Scan for the cell matching the given text and deliver its [x, y] coordinate at center. 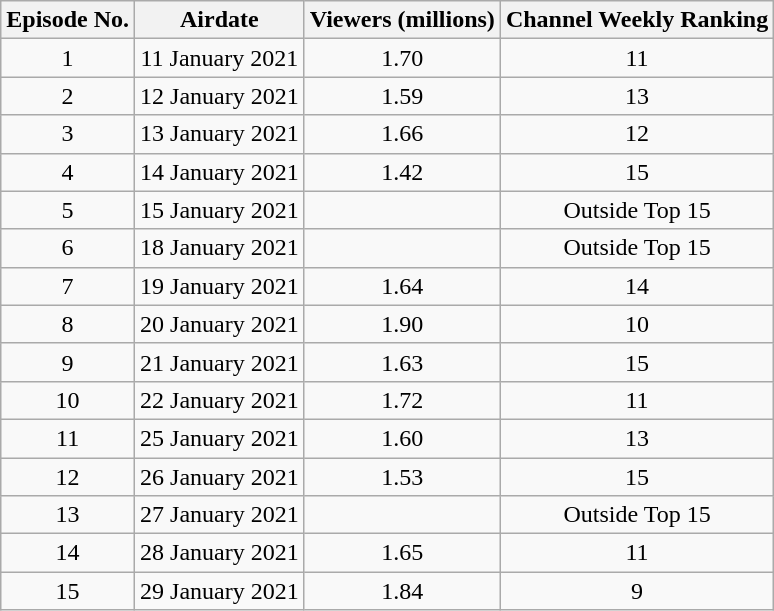
12 January 2021 [220, 96]
21 January 2021 [220, 362]
8 [68, 324]
26 January 2021 [220, 477]
2 [68, 96]
28 January 2021 [220, 553]
1.70 [402, 58]
7 [68, 286]
1.59 [402, 96]
13 January 2021 [220, 134]
1.84 [402, 591]
1.42 [402, 172]
Airdate [220, 20]
1 [68, 58]
25 January 2021 [220, 438]
29 January 2021 [220, 591]
18 January 2021 [220, 248]
1.66 [402, 134]
22 January 2021 [220, 400]
Viewers (millions) [402, 20]
1.64 [402, 286]
4 [68, 172]
3 [68, 134]
19 January 2021 [220, 286]
6 [68, 248]
20 January 2021 [220, 324]
Channel Weekly Ranking [636, 20]
5 [68, 210]
27 January 2021 [220, 515]
1.63 [402, 362]
Episode No. [68, 20]
11 January 2021 [220, 58]
1.72 [402, 400]
1.90 [402, 324]
1.60 [402, 438]
15 January 2021 [220, 210]
1.65 [402, 553]
14 January 2021 [220, 172]
1.53 [402, 477]
